Scan for the cell matching the given text and deliver its (x, y) coordinate at center. 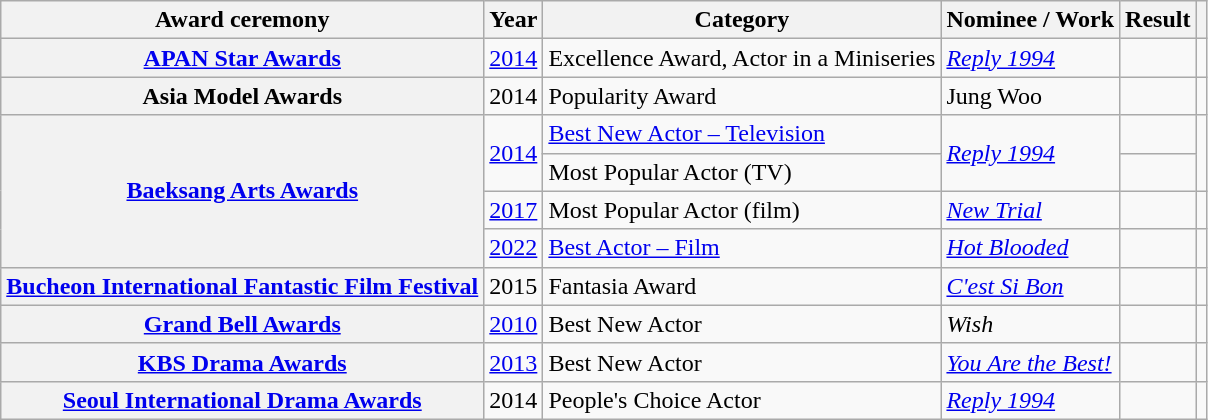
Baeksang Arts Awards (242, 191)
Jung Woo (1030, 96)
APAN Star Awards (242, 58)
Most Popular Actor (film) (742, 210)
2010 (514, 324)
Grand Bell Awards (242, 324)
2022 (514, 248)
Nominee / Work (1030, 20)
Most Popular Actor (TV) (742, 172)
2017 (514, 210)
2013 (514, 362)
Bucheon International Fantastic Film Festival (242, 286)
You Are the Best! (1030, 362)
Best Actor – Film (742, 248)
People's Choice Actor (742, 400)
Popularity Award (742, 96)
Seoul International Drama Awards (242, 400)
Hot Blooded (1030, 248)
Category (742, 20)
Result (1158, 20)
Fantasia Award (742, 286)
Asia Model Awards (242, 96)
Year (514, 20)
KBS Drama Awards (242, 362)
New Trial (1030, 210)
Best New Actor – Television (742, 134)
Wish (1030, 324)
C'est Si Bon (1030, 286)
Award ceremony (242, 20)
2015 (514, 286)
Excellence Award, Actor in a Miniseries (742, 58)
